Search for the cell housing the specified text and yield its [X, Y] center coordinate. 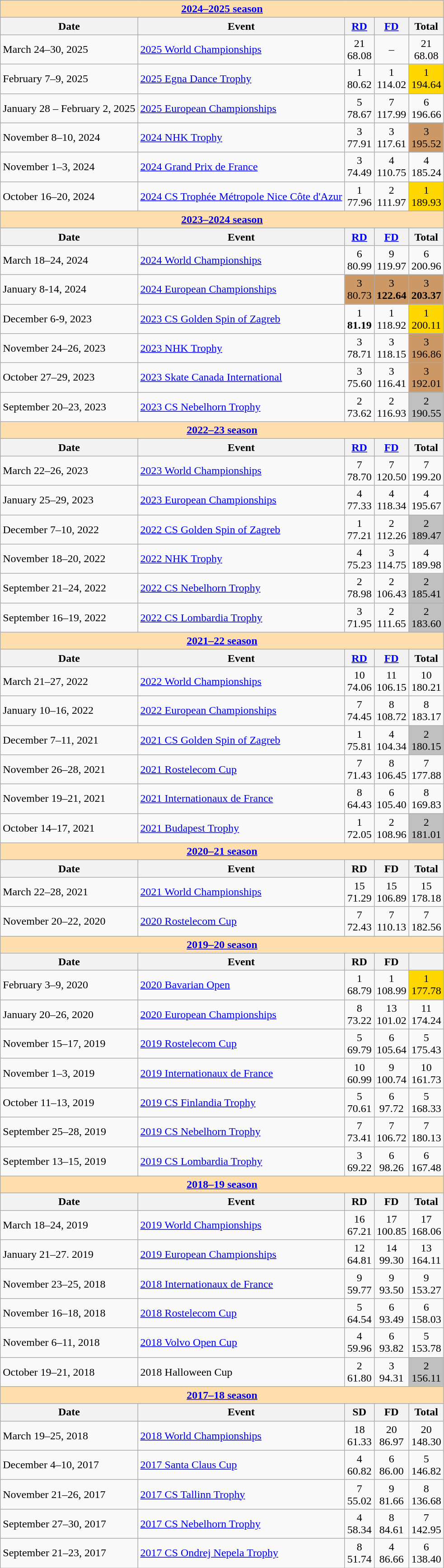
2 106.43 [391, 588]
2017 Santa Claus Cup [241, 1465]
17 100.85 [391, 1225]
2020 Bavarian Open [241, 985]
2024 NHK Trophy [241, 137]
2 185.41 [426, 588]
March 24–30, 2025 [69, 50]
2018 World Championships [241, 1436]
October 14–17, 2021 [69, 828]
18 61.33 [360, 1436]
4 75.23 [360, 559]
2022–23 season [222, 430]
16 67.21 [360, 1225]
October 16–20, 2024 [69, 196]
2023–2024 season [222, 219]
2021 Internationaux de France [241, 799]
2019 World Championships [241, 1225]
1 114.02 [391, 79]
20 86.97 [391, 1436]
4 60.82 [360, 1465]
2023 Skate Canada International [241, 377]
5 64.54 [360, 1313]
November 8–10, 2024 [69, 137]
2 112.26 [391, 529]
7 142.95 [426, 1523]
6 167.48 [426, 1161]
September 21–24, 2022 [69, 588]
8 64.43 [360, 799]
6 196.66 [426, 108]
7 71.43 [360, 769]
10 180.21 [426, 681]
September 20–23, 2023 [69, 407]
3 114.75 [391, 559]
October 19–21, 2018 [69, 1372]
6 105.40 [391, 799]
4 110.75 [391, 167]
3 196.86 [426, 349]
4 77.33 [360, 500]
2 189.47 [426, 529]
December 6-9, 2023 [69, 319]
November 1–3, 2019 [69, 1073]
December 7–10, 2022 [69, 529]
1 200.11 [426, 319]
6 80.99 [360, 260]
8 106.45 [391, 769]
7 180.13 [426, 1131]
2025 Egna Dance Trophy [241, 79]
5 175.43 [426, 1044]
March 22–28, 2021 [69, 892]
2022 European Championships [241, 711]
2021 Rostelecom Cup [241, 769]
2020 Rostelecom Cup [241, 921]
7 117.99 [391, 108]
12 64.81 [360, 1254]
February 7–9, 2025 [69, 79]
2 181.01 [426, 828]
8 108.72 [391, 711]
7 106.72 [391, 1131]
November 18–20, 2022 [69, 559]
4 195.67 [426, 500]
3 192.01 [426, 377]
9 93.50 [391, 1284]
2 180.15 [426, 740]
2019 CS Lombardia Trophy [241, 1161]
1 81.19 [360, 319]
3 78.71 [360, 349]
15 106.89 [391, 892]
2025 World Championships [241, 50]
2018 Rostelecom Cup [241, 1313]
3 75.60 [360, 377]
3 94.31 [391, 1372]
4 58.34 [360, 1523]
4 189.98 [426, 559]
2 111.97 [391, 196]
3 77.91 [360, 137]
September 25–28, 2019 [69, 1131]
15 178.18 [426, 892]
2022 CS Nebelhorn Trophy [241, 588]
1 77.21 [360, 529]
6 86.00 [391, 1465]
SD [360, 1412]
November 21–26, 2017 [69, 1494]
2 183.60 [426, 618]
2022 NHK Trophy [241, 559]
January 20–26, 2020 [69, 1014]
6 97.72 [391, 1103]
7 72.43 [360, 921]
December 7–11, 2021 [69, 740]
17 168.06 [426, 1225]
1 189.93 [426, 196]
March 18–24, 2024 [69, 260]
1 108.99 [391, 985]
8 73.22 [360, 1014]
1 194.64 [426, 79]
November 19–21, 2021 [69, 799]
11 174.24 [426, 1014]
5 153.78 [426, 1343]
1 177.78 [426, 985]
2025 European Championships [241, 108]
3 203.37 [426, 289]
8 169.83 [426, 799]
3 118.15 [391, 349]
November 23–25, 2018 [69, 1284]
2019–20 season [222, 945]
November 6–11, 2018 [69, 1343]
2017–18 season [222, 1395]
November 16–18, 2018 [69, 1313]
3 74.49 [360, 167]
November 26–28, 2021 [69, 769]
November 20–22, 2020 [69, 921]
2022 CS Lombardia Trophy [241, 618]
2023 World Championships [241, 470]
6 98.26 [391, 1161]
2017 CS Ondrej Nepela Trophy [241, 1553]
January 21–27. 2019 [69, 1254]
9 100.74 [391, 1073]
2023 European Championships [241, 500]
2022 CS Golden Spin of Zagreb [241, 529]
9 153.27 [426, 1284]
September 27–30, 2017 [69, 1523]
November 24–26, 2023 [69, 349]
November 1–3, 2024 [69, 167]
3 195.52 [426, 137]
September 13–15, 2019 [69, 1161]
13 101.02 [391, 1014]
8 136.68 [426, 1494]
3 117.61 [391, 137]
8 51.74 [360, 1553]
7 78.70 [360, 470]
3 71.95 [360, 618]
7 73.41 [360, 1131]
6 93.49 [391, 1313]
5 78.67 [360, 108]
2018 Halloween Cup [241, 1372]
2018–19 season [222, 1185]
March 22–26, 2023 [69, 470]
2017 CS Tallinn Trophy [241, 1494]
2019 CS Nebelhorn Trophy [241, 1131]
– [391, 50]
9 59.77 [360, 1284]
1 68.79 [360, 985]
6 200.96 [426, 260]
February 3–9, 2020 [69, 985]
March 19–25, 2018 [69, 1436]
10 161.73 [426, 1073]
2 156.11 [426, 1372]
3 80.73 [360, 289]
5 70.61 [360, 1103]
September 16–19, 2022 [69, 618]
8 183.17 [426, 711]
2 61.80 [360, 1372]
11 106.15 [391, 681]
20 148.30 [426, 1436]
2021–22 season [222, 641]
4 59.96 [360, 1343]
8 84.61 [391, 1523]
2024 European Championships [241, 289]
13 164.11 [426, 1254]
1 77.96 [360, 196]
2 116.93 [391, 407]
March 18–24, 2019 [69, 1225]
2 190.55 [426, 407]
3 116.41 [391, 377]
1 118.92 [391, 319]
7 110.13 [391, 921]
2018 Internationaux de France [241, 1284]
6 105.64 [391, 1044]
2023 CS Nebelhorn Trophy [241, 407]
7 199.20 [426, 470]
2019 Internationaux de France [241, 1073]
2022 World Championships [241, 681]
2020 European Championships [241, 1014]
January 8-14, 2024 [69, 289]
October 27–29, 2023 [69, 377]
3 122.64 [391, 289]
March 21–27, 2022 [69, 681]
3 69.22 [360, 1161]
5 168.33 [426, 1103]
7 182.56 [426, 921]
7 120.50 [391, 470]
2024–2025 season [222, 9]
January 25–29, 2023 [69, 500]
6 138.40 [426, 1553]
November 15–17, 2019 [69, 1044]
10 60.99 [360, 1073]
December 4–10, 2017 [69, 1465]
October 11–13, 2019 [69, 1103]
2019 CS Finlandia Trophy [241, 1103]
2024 CS Trophée Métropole Nice Côte d'Azur [241, 196]
2023 NHK Trophy [241, 349]
4 185.24 [426, 167]
6 93.82 [391, 1343]
1 72.05 [360, 828]
7 74.45 [360, 711]
January 10–16, 2022 [69, 711]
5 69.79 [360, 1044]
2021 CS Golden Spin of Zagreb [241, 740]
4 86.66 [391, 1553]
September 21–23, 2017 [69, 1553]
2023 CS Golden Spin of Zagreb [241, 319]
January 28 – February 2, 2025 [69, 108]
2017 CS Nebelhorn Trophy [241, 1523]
1 75.81 [360, 740]
5 146.82 [426, 1465]
9 81.66 [391, 1494]
2024 Grand Prix de France [241, 167]
6 158.03 [426, 1313]
2 73.62 [360, 407]
14 99.30 [391, 1254]
10 74.06 [360, 681]
2019 Rostelecom Cup [241, 1044]
2019 European Championships [241, 1254]
4 118.34 [391, 500]
1 80.62 [360, 79]
2018 Volvo Open Cup [241, 1343]
2020–21 season [222, 851]
2 108.96 [391, 828]
2 111.65 [391, 618]
2021 Budapest Trophy [241, 828]
9 119.97 [391, 260]
15 71.29 [360, 892]
7 177.88 [426, 769]
2024 World Championships [241, 260]
7 55.02 [360, 1494]
2 78.98 [360, 588]
4 104.34 [391, 740]
2021 World Championships [241, 892]
